Return the [x, y] coordinate for the center point of the cell that contains the specified text.  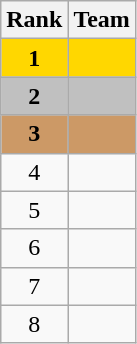
2 [34, 96]
3 [34, 134]
6 [34, 248]
Rank [34, 20]
8 [34, 324]
Team [102, 20]
4 [34, 172]
5 [34, 210]
1 [34, 58]
7 [34, 286]
